Capture the cell that displays the provided text and extract its (X, Y) central coordinate. 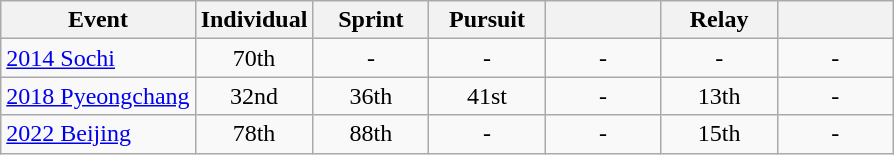
41st (487, 96)
15th (719, 134)
32nd (254, 96)
2018 Pyeongchang (98, 96)
70th (254, 58)
2022 Beijing (98, 134)
88th (371, 134)
Sprint (371, 20)
78th (254, 134)
13th (719, 96)
Pursuit (487, 20)
36th (371, 96)
Individual (254, 20)
Event (98, 20)
Relay (719, 20)
2014 Sochi (98, 58)
